Find where the given text appears and provide that cell's center as (X, Y) coordinate. 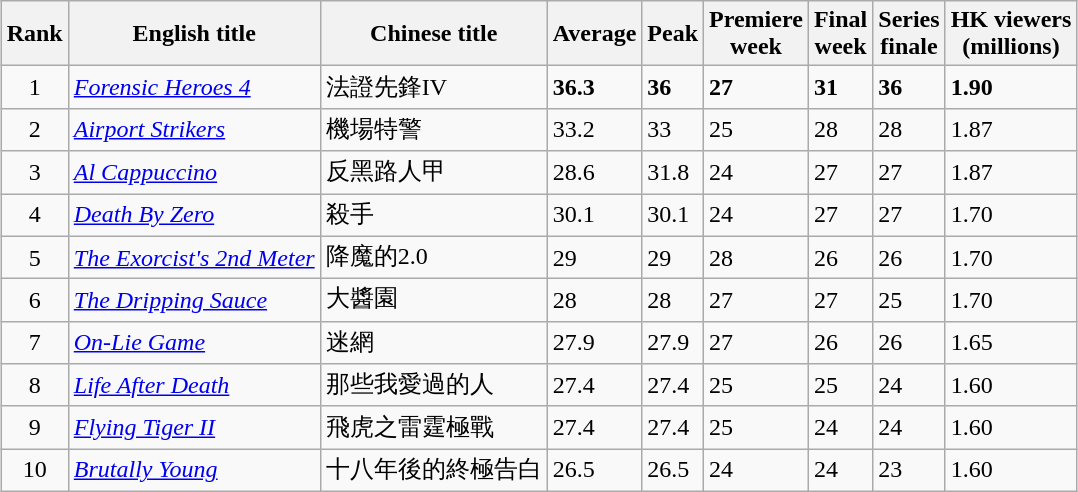
Average (594, 34)
33 (673, 130)
Flying Tiger II (194, 428)
Peak (673, 34)
7 (34, 342)
1.90 (1011, 88)
十八年後的終極告白 (434, 470)
1 (34, 88)
English title (194, 34)
31.8 (673, 172)
Al Cappuccino (194, 172)
降魔的2.0 (434, 258)
Chinese title (434, 34)
Seriesfinale (909, 34)
Finalweek (840, 34)
The Exorcist's 2nd Meter (194, 258)
1.65 (1011, 342)
6 (34, 300)
Life After Death (194, 386)
反黑路人甲 (434, 172)
23 (909, 470)
On-Lie Game (194, 342)
機場特警 (434, 130)
3 (34, 172)
Premiereweek (756, 34)
那些我愛過的人 (434, 386)
31 (840, 88)
Forensic Heroes 4 (194, 88)
10 (34, 470)
36.3 (594, 88)
8 (34, 386)
33.2 (594, 130)
飛虎之雷霆極戰 (434, 428)
Death By Zero (194, 216)
法證先鋒IV (434, 88)
28.6 (594, 172)
Brutally Young (194, 470)
9 (34, 428)
The Dripping Sauce (194, 300)
殺手 (434, 216)
HK viewers(millions) (1011, 34)
Rank (34, 34)
4 (34, 216)
迷網 (434, 342)
2 (34, 130)
5 (34, 258)
Airport Strikers (194, 130)
大醬園 (434, 300)
